Output the (x, y) coordinate of the center of the cell containing the given text.  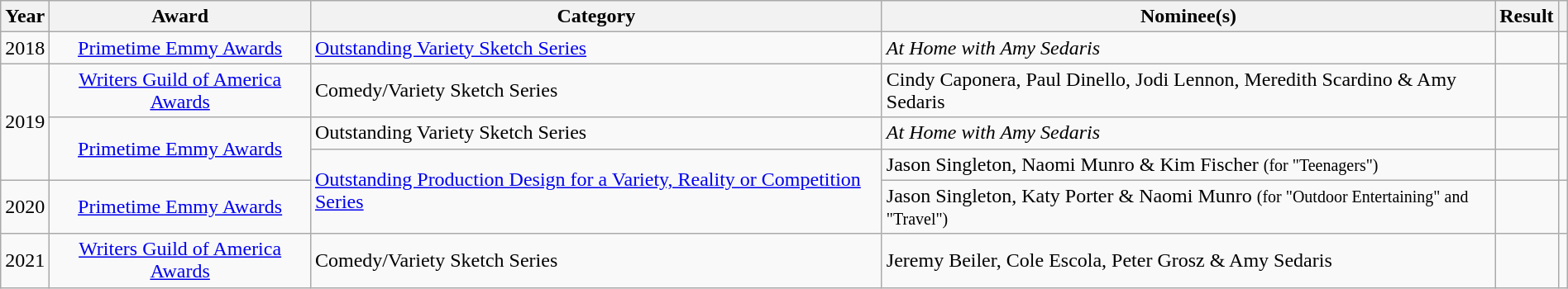
Jason Singleton, Naomi Munro & Kim Fischer (for "Teenagers") (1188, 164)
2020 (25, 206)
Result (1527, 17)
2018 (25, 48)
2019 (25, 122)
Award (180, 17)
Year (25, 17)
Cindy Caponera, Paul Dinello, Jodi Lennon, Meredith Scardino & Amy Sedaris (1188, 91)
Nominee(s) (1188, 17)
Outstanding Production Design for a Variety, Reality or Competition Series (595, 192)
Category (595, 17)
2021 (25, 261)
Jason Singleton, Katy Porter & Naomi Munro (for "Outdoor Entertaining" and "Travel") (1188, 206)
Jeremy Beiler, Cole Escola, Peter Grosz & Amy Sedaris (1188, 261)
